Pinpoint the cell where the given text exists, returning its (x, y) midpoint coordinate. 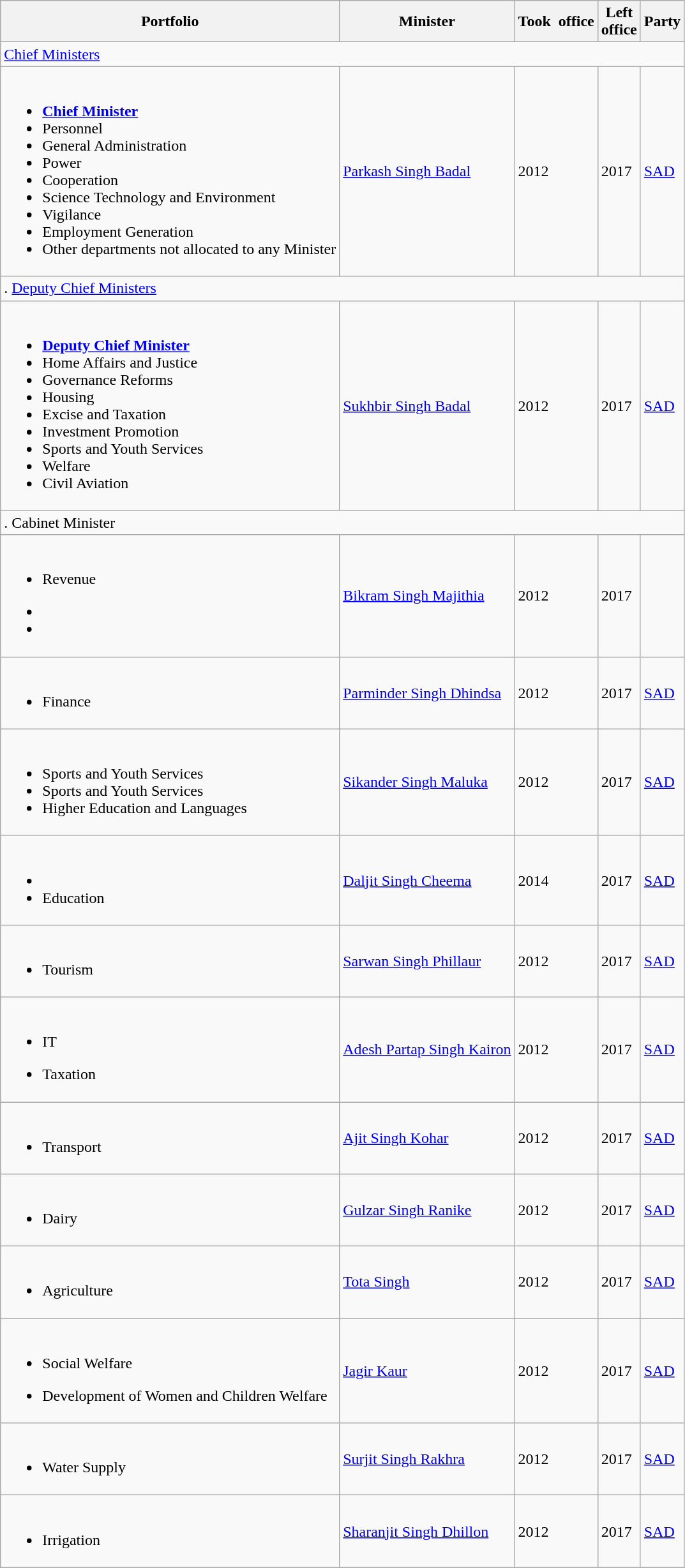
Party (662, 22)
Tota Singh (427, 1283)
Adesh Partap Singh Kairon (427, 1049)
Chief Ministers (342, 54)
Gulzar Singh Ranike (427, 1210)
Sikander Singh Maluka (427, 782)
Transport (170, 1137)
Finance (170, 693)
Dairy (170, 1210)
Took office (556, 22)
Tourism (170, 961)
Sports and Youth ServicesSports and Youth ServicesHigher Education and Languages (170, 782)
Portfolio (170, 22)
Parminder Singh Dhindsa (427, 693)
Ajit Singh Kohar (427, 1137)
. Cabinet Minister (342, 523)
Minister (427, 22)
Sarwan Singh Phillaur (427, 961)
Social WelfareDevelopment of Women and Children Welfare (170, 1371)
Parkash Singh Badal (427, 171)
. Deputy Chief Ministers (342, 288)
Revenue (170, 596)
Jagir Kaur (427, 1371)
Irrigation (170, 1532)
Sharanjit Singh Dhillon (427, 1532)
2014 (556, 880)
Bikram Singh Majithia (427, 596)
Surjit Singh Rakhra (427, 1459)
Agriculture (170, 1283)
Water Supply (170, 1459)
ITTaxation (170, 1049)
Education (170, 880)
Daljit Singh Cheema (427, 880)
Sukhbir Singh Badal (427, 406)
Leftoffice (619, 22)
